Find where the given text appears and provide that cell's center as (X, Y) coordinate. 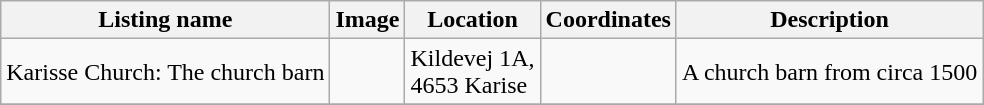
Coordinates (608, 20)
Location (472, 20)
A church barn from circa 1500 (829, 72)
Description (829, 20)
Karisse Church: The church barn (166, 72)
Listing name (166, 20)
Kildevej 1A, 4653 Karise (472, 72)
Image (368, 20)
